Return (X, Y) of the center of cell containing provided text 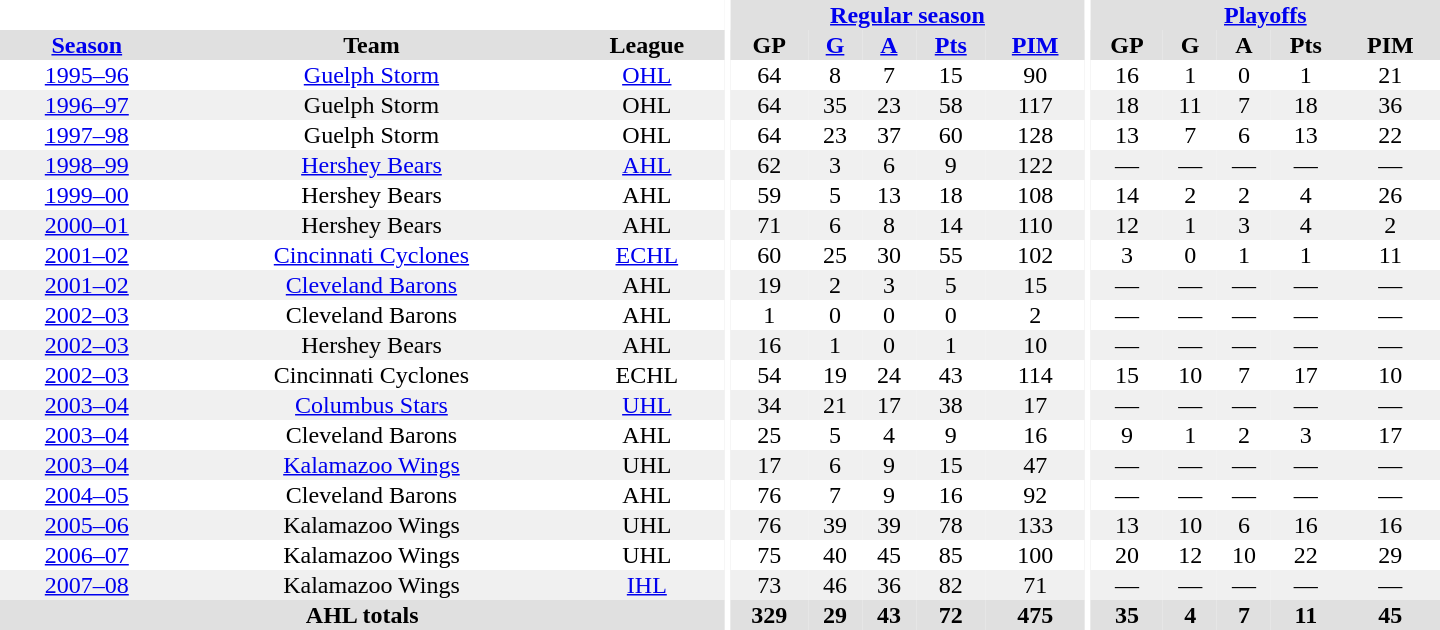
34 (769, 405)
100 (1036, 555)
1996–97 (87, 105)
46 (835, 585)
90 (1036, 75)
54 (769, 375)
Regular season (907, 15)
Columbus Stars (372, 405)
92 (1036, 495)
133 (1036, 525)
38 (951, 405)
78 (951, 525)
Season (87, 45)
League (646, 45)
55 (951, 255)
1999–00 (87, 195)
72 (951, 615)
2005–06 (87, 525)
37 (889, 135)
20 (1127, 555)
102 (1036, 255)
108 (1036, 195)
1995–96 (87, 75)
30 (889, 255)
329 (769, 615)
62 (769, 165)
24 (889, 375)
122 (1036, 165)
58 (951, 105)
40 (835, 555)
59 (769, 195)
2006–07 (87, 555)
2004–05 (87, 495)
85 (951, 555)
Playoffs (1266, 15)
1997–98 (87, 135)
73 (769, 585)
82 (951, 585)
26 (1390, 195)
128 (1036, 135)
475 (1036, 615)
114 (1036, 375)
2007–08 (87, 585)
117 (1036, 105)
2000–01 (87, 225)
1998–99 (87, 165)
AHL totals (362, 615)
IHL (646, 585)
75 (769, 555)
110 (1036, 225)
47 (1036, 465)
Team (372, 45)
